Determine the (X, Y) coordinate at the center of the cell enclosing the given text.  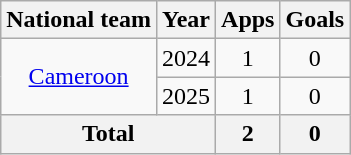
Apps (248, 20)
National team (79, 20)
2024 (186, 58)
Goals (315, 20)
2025 (186, 96)
Year (186, 20)
2 (248, 134)
Cameroon (79, 77)
Total (108, 134)
